Return the [x, y] coordinate for the center point of the cell that contains the specified text.  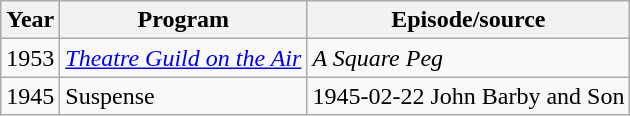
1945 [30, 96]
Year [30, 20]
Episode/source [468, 20]
1953 [30, 58]
A Square Peg [468, 58]
Program [184, 20]
Theatre Guild on the Air [184, 58]
1945-02-22 John Barby and Son [468, 96]
Suspense [184, 96]
